Extract the [X, Y] coordinate from the center of the cell holding the provided text.  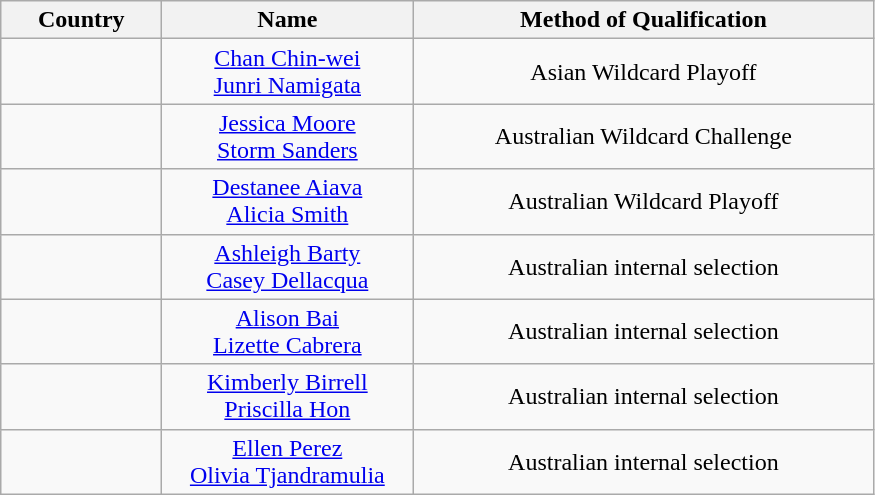
Ashleigh Barty Casey Dellacqua [288, 266]
Australian Wildcard Playoff [644, 202]
Ellen Perez Olivia Tjandramulia [288, 462]
Asian Wildcard Playoff [644, 72]
Name [288, 20]
Method of Qualification [644, 20]
Chan Chin-wei Junri Namigata [288, 72]
Australian Wildcard Challenge [644, 136]
Kimberly Birrell Priscilla Hon [288, 396]
Jessica Moore Storm Sanders [288, 136]
Alison Bai Lizette Cabrera [288, 332]
Country [82, 20]
Destanee Aiava Alicia Smith [288, 202]
